Capture the cell that displays the provided text and extract its [x, y] central coordinate. 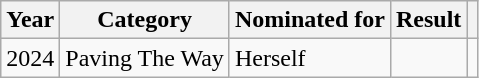
Category [145, 20]
Herself [310, 58]
Result [428, 20]
Year [30, 20]
Nominated for [310, 20]
Paving The Way [145, 58]
2024 [30, 58]
